Provide the (x, y) coordinate of the cell's center where the given text is located.  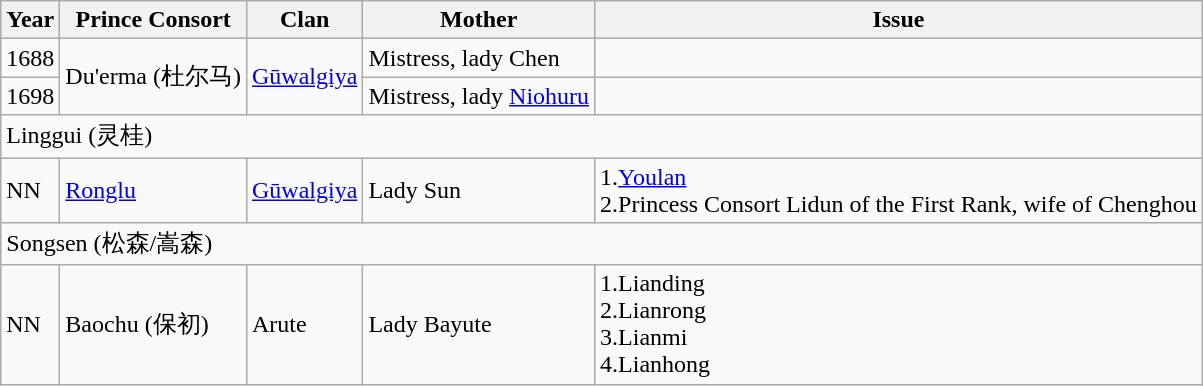
Year (30, 20)
Lady Bayute (479, 324)
1698 (30, 96)
Prince Consort (154, 20)
Ronglu (154, 190)
1.Youlan2.Princess Consort Lidun of the First Rank, wife of Chenghou (899, 190)
Arute (304, 324)
Baochu (保初) (154, 324)
Mistress, lady Chen (479, 58)
1688 (30, 58)
Issue (899, 20)
Clan (304, 20)
1.Lianding2.Lianrong3.Lianmi4.Lianhong (899, 324)
Linggui (灵桂) (602, 136)
Du'erma (杜尔马) (154, 77)
Mistress, lady Niohuru (479, 96)
Songsen (松森/嵩森) (602, 244)
Lady Sun (479, 190)
Mother (479, 20)
